Determine the (x, y) coordinate at the center of the cell enclosing the given text.  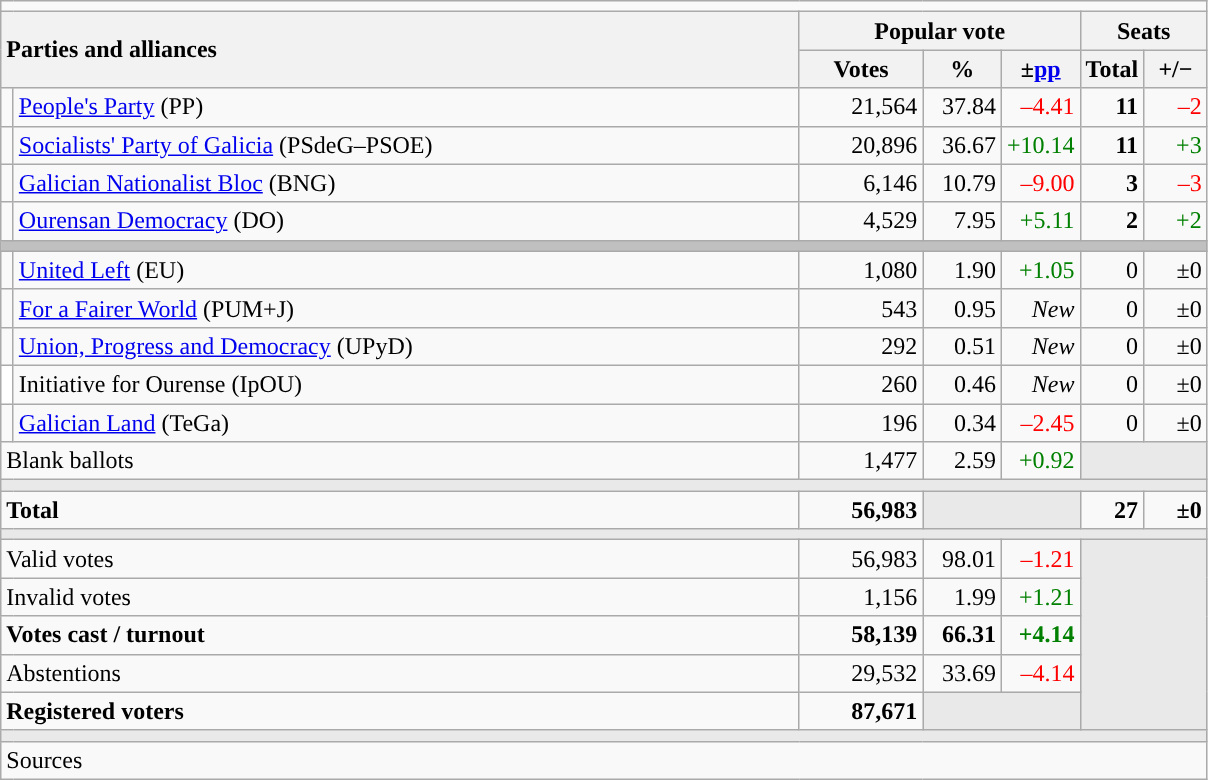
–4.41 (1040, 107)
+/− (1176, 69)
–1.21 (1040, 559)
% (962, 69)
For a Fairer World (PUM+J) (406, 308)
Galician Land (TeGa) (406, 423)
21,564 (861, 107)
Abstentions (400, 673)
Socialists' Party of Galicia (PSdeG–PSOE) (406, 145)
–2.45 (1040, 423)
–9.00 (1040, 183)
29,532 (861, 673)
Sources (604, 760)
Union, Progress and Democracy (UPyD) (406, 346)
10.79 (962, 183)
58,139 (861, 635)
2.59 (962, 461)
+5.11 (1040, 221)
0.51 (962, 346)
+1.21 (1040, 597)
1,477 (861, 461)
1.99 (962, 597)
36.67 (962, 145)
±pp (1040, 69)
0.46 (962, 384)
7.95 (962, 221)
Parties and alliances (400, 50)
People's Party (PP) (406, 107)
–4.14 (1040, 673)
+3 (1176, 145)
6,146 (861, 183)
260 (861, 384)
543 (861, 308)
4,529 (861, 221)
+0.92 (1040, 461)
1,156 (861, 597)
37.84 (962, 107)
20,896 (861, 145)
1.90 (962, 270)
196 (861, 423)
0.95 (962, 308)
2 (1112, 221)
+10.14 (1040, 145)
+4.14 (1040, 635)
Votes cast / turnout (400, 635)
3 (1112, 183)
United Left (EU) (406, 270)
Blank ballots (400, 461)
Registered voters (400, 711)
0.34 (962, 423)
+2 (1176, 221)
–2 (1176, 107)
Ourensan Democracy (DO) (406, 221)
87,671 (861, 711)
Seats (1144, 31)
27 (1112, 510)
Galician Nationalist Bloc (BNG) (406, 183)
Invalid votes (400, 597)
66.31 (962, 635)
Votes (861, 69)
33.69 (962, 673)
Initiative for Ourense (IpOU) (406, 384)
292 (861, 346)
1,080 (861, 270)
98.01 (962, 559)
–3 (1176, 183)
+1.05 (1040, 270)
Popular vote (940, 31)
Valid votes (400, 559)
